Search for the cell housing the specified text and yield its [x, y] center coordinate. 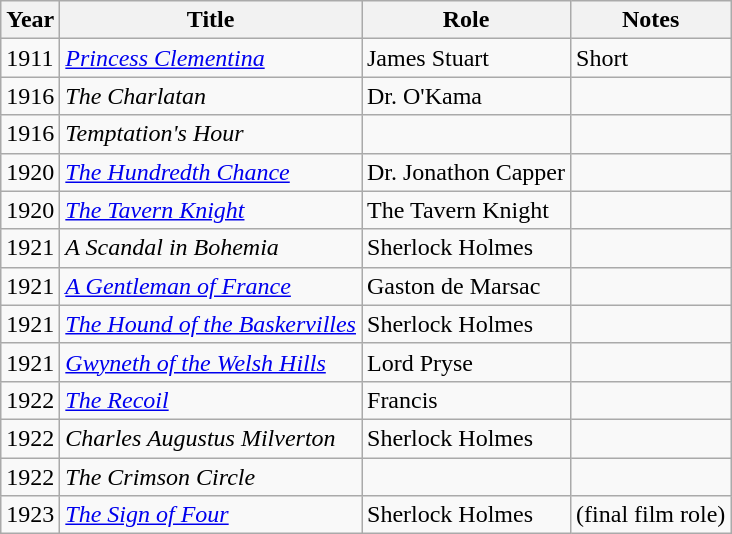
Role [466, 20]
Dr. Jonathon Capper [466, 172]
Charles Augustus Milverton [211, 438]
Year [30, 20]
A Scandal in Bohemia [211, 248]
Gwyneth of the Welsh Hills [211, 362]
The Recoil [211, 400]
The Sign of Four [211, 515]
(final film role) [651, 515]
A Gentleman of France [211, 286]
1923 [30, 515]
Francis [466, 400]
The Charlatan [211, 96]
Notes [651, 20]
Short [651, 58]
Temptation's Hour [211, 134]
Princess Clementina [211, 58]
Dr. O'Kama [466, 96]
The Hundredth Chance [211, 172]
James Stuart [466, 58]
Title [211, 20]
The Crimson Circle [211, 477]
1911 [30, 58]
The Hound of the Baskervilles [211, 324]
Lord Pryse [466, 362]
Gaston de Marsac [466, 286]
